Provide the (X, Y) coordinate of the cell's center where the given text is located.  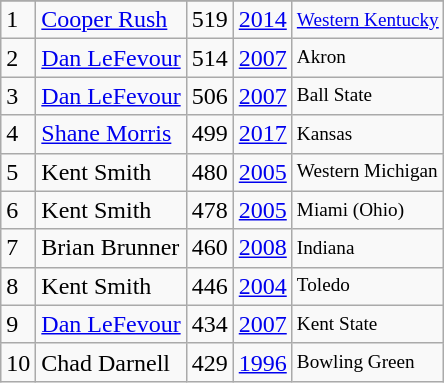
519 (210, 20)
Cooper Rush (111, 20)
514 (210, 58)
478 (210, 210)
Toledo (368, 286)
2014 (262, 20)
Indiana (368, 248)
460 (210, 248)
429 (210, 362)
9 (18, 324)
506 (210, 96)
2004 (262, 286)
Akron (368, 58)
Ball State (368, 96)
8 (18, 286)
2 (18, 58)
2008 (262, 248)
Brian Brunner (111, 248)
499 (210, 134)
7 (18, 248)
1 (18, 20)
Shane Morris (111, 134)
Chad Darnell (111, 362)
10 (18, 362)
3 (18, 96)
434 (210, 324)
2017 (262, 134)
480 (210, 172)
Kent State (368, 324)
Bowling Green (368, 362)
6 (18, 210)
4 (18, 134)
Western Kentucky (368, 20)
Miami (Ohio) (368, 210)
Kansas (368, 134)
446 (210, 286)
Western Michigan (368, 172)
5 (18, 172)
1996 (262, 362)
